Identify which cell holds the provided text, then report its (x, y) central coordinate. 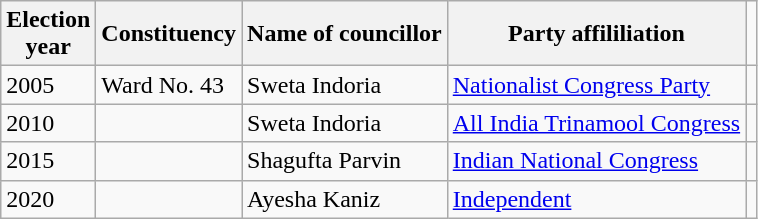
2020 (48, 199)
Ayesha Kaniz (345, 199)
Name of councillor (345, 34)
Independent (596, 199)
Nationalist Congress Party (596, 85)
Shagufta Parvin (345, 161)
Party affililiation (596, 34)
Constituency (169, 34)
All India Trinamool Congress (596, 123)
Ward No. 43 (169, 85)
Indian National Congress (596, 161)
2010 (48, 123)
2005 (48, 85)
2015 (48, 161)
Election year (48, 34)
